Extract the [X, Y] coordinate from the center of the cell holding the provided text.  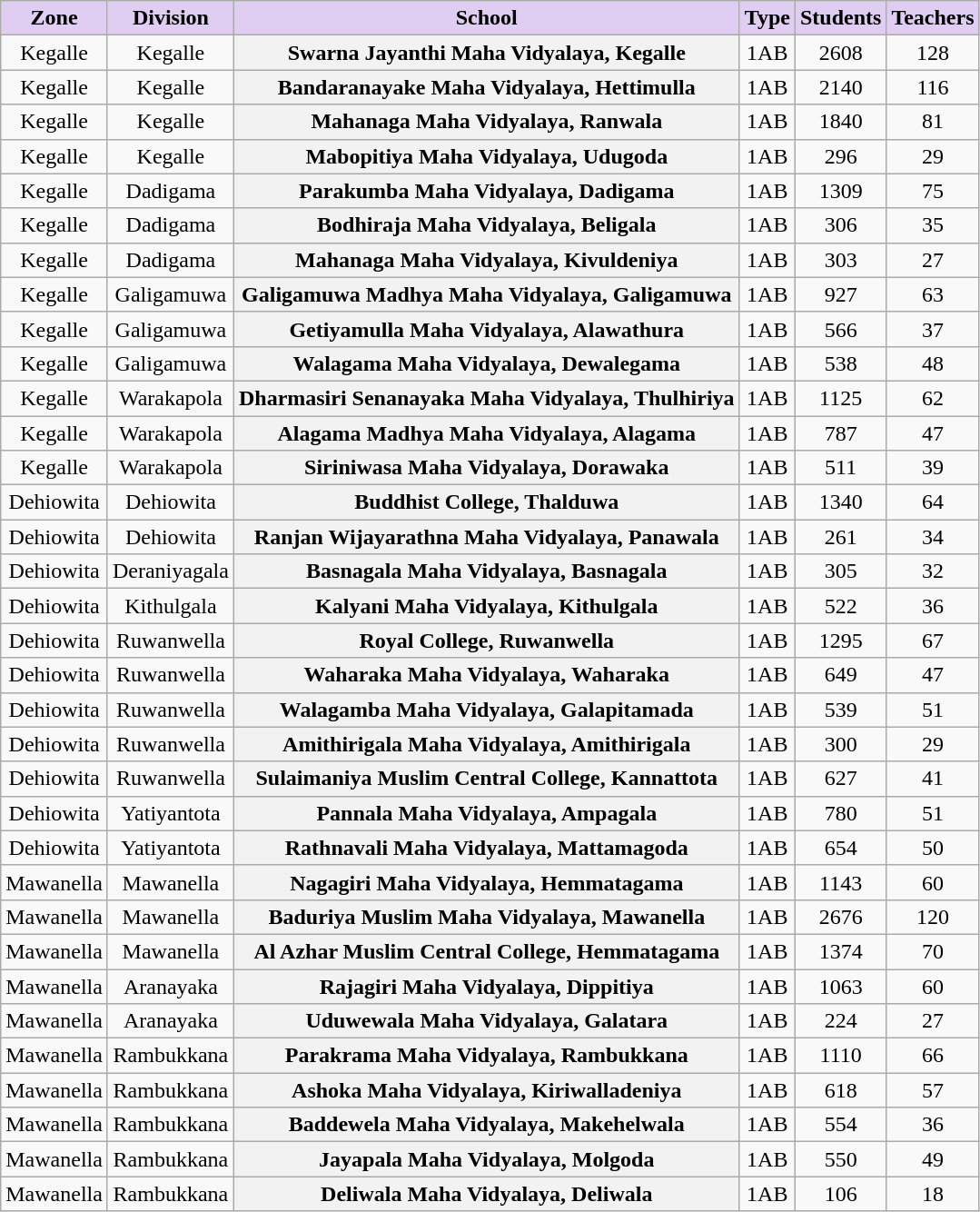
1340 [840, 502]
927 [840, 294]
63 [933, 294]
224 [840, 1021]
654 [840, 848]
50 [933, 848]
35 [933, 225]
Ashoka Maha Vidyalaya, Kiriwalladeniya [487, 1090]
Walagamba Maha Vidyalaya, Galapitamada [487, 710]
627 [840, 779]
550 [840, 1159]
306 [840, 225]
Galigamuwa Madhya Maha Vidyalaya, Galigamuwa [487, 294]
618 [840, 1090]
120 [933, 917]
Dharmasiri Senanayaka Maha Vidyalaya, Thulhiriya [487, 398]
Division [171, 18]
Siriniwasa Maha Vidyalaya, Dorawaka [487, 468]
Nagagiri Maha Vidyalaya, Hemmatagama [487, 882]
Kalyani Maha Vidyalaya, Kithulgala [487, 606]
62 [933, 398]
Deraniyagala [171, 571]
Mahanaga Maha Vidyalaya, Kivuldeniya [487, 260]
49 [933, 1159]
116 [933, 87]
780 [840, 813]
261 [840, 537]
296 [840, 156]
554 [840, 1125]
67 [933, 641]
Buddhist College, Thalduwa [487, 502]
787 [840, 433]
2608 [840, 53]
106 [840, 1194]
2676 [840, 917]
Walagama Maha Vidyalaya, Dewalegama [487, 363]
Baduriya Muslim Maha Vidyalaya, Mawanella [487, 917]
39 [933, 468]
Swarna Jayanthi Maha Vidyalaya, Kegalle [487, 53]
Rathnavali Maha Vidyalaya, Mattamagoda [487, 848]
Bandaranayake Maha Vidyalaya, Hettimulla [487, 87]
Parakrama Maha Vidyalaya, Rambukkana [487, 1056]
18 [933, 1194]
Sulaimaniya Muslim Central College, Kannattota [487, 779]
649 [840, 675]
81 [933, 122]
1125 [840, 398]
37 [933, 329]
32 [933, 571]
Kithulgala [171, 606]
70 [933, 951]
41 [933, 779]
566 [840, 329]
Waharaka Maha Vidyalaya, Waharaka [487, 675]
Basnagala Maha Vidyalaya, Basnagala [487, 571]
Baddewela Maha Vidyalaya, Makehelwala [487, 1125]
Students [840, 18]
Alagama Madhya Maha Vidyalaya, Alagama [487, 433]
1840 [840, 122]
Al Azhar Muslim Central College, Hemmatagama [487, 951]
300 [840, 744]
Bodhiraja Maha Vidyalaya, Beligala [487, 225]
305 [840, 571]
School [487, 18]
75 [933, 191]
Mabopitiya Maha Vidyalaya, Udugoda [487, 156]
48 [933, 363]
522 [840, 606]
Rajagiri Maha Vidyalaya, Dippitiya [487, 986]
1143 [840, 882]
Royal College, Ruwanwella [487, 641]
Pannala Maha Vidyalaya, Ampagala [487, 813]
511 [840, 468]
128 [933, 53]
Mahanaga Maha Vidyalaya, Ranwala [487, 122]
Deliwala Maha Vidyalaya, Deliwala [487, 1194]
538 [840, 363]
1063 [840, 986]
Getiyamulla Maha Vidyalaya, Alawathura [487, 329]
57 [933, 1090]
34 [933, 537]
Ranjan Wijayarathna Maha Vidyalaya, Panawala [487, 537]
Type [767, 18]
1295 [840, 641]
66 [933, 1056]
Amithirigala Maha Vidyalaya, Amithirigala [487, 744]
303 [840, 260]
Zone [54, 18]
539 [840, 710]
Uduwewala Maha Vidyalaya, Galatara [487, 1021]
1374 [840, 951]
Teachers [933, 18]
Jayapala Maha Vidyalaya, Molgoda [487, 1159]
2140 [840, 87]
Parakumba Maha Vidyalaya, Dadigama [487, 191]
1309 [840, 191]
64 [933, 502]
1110 [840, 1056]
